Provide the [X, Y] coordinate of the cell's center where the given text is located.  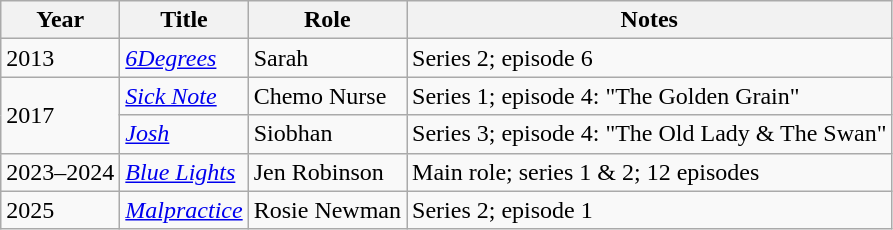
Main role; series 1 & 2; 12 episodes [650, 172]
2023–2024 [60, 172]
Series 2; episode 1 [650, 210]
Siobhan [327, 134]
Role [327, 20]
2025 [60, 210]
Series 1; episode 4: "The Golden Grain" [650, 96]
Blue Lights [184, 172]
Series 2; episode 6 [650, 58]
Sarah [327, 58]
Series 3; episode 4: "The Old Lady & The Swan" [650, 134]
Title [184, 20]
Year [60, 20]
Notes [650, 20]
6Degrees [184, 58]
2013 [60, 58]
Sick Note [184, 96]
2017 [60, 115]
Jen Robinson [327, 172]
Josh [184, 134]
Malpractice [184, 210]
Chemo Nurse [327, 96]
Rosie Newman [327, 210]
